Return the [x, y] coordinate for the center point of the cell that contains the specified text.  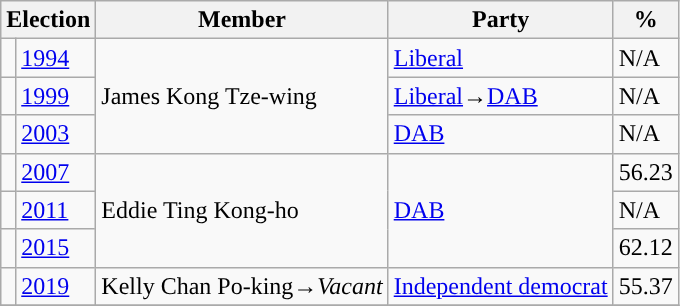
Kelly Chan Po-king→Vacant [242, 286]
Eddie Ting Kong-ho [242, 210]
2015 [56, 248]
1994 [56, 58]
Election [48, 20]
2007 [56, 172]
Independent democrat [500, 286]
2019 [56, 286]
55.37 [646, 286]
James Kong Tze-wing [242, 96]
2003 [56, 134]
62.12 [646, 248]
% [646, 20]
Liberal [500, 58]
Member [242, 20]
2011 [56, 210]
56.23 [646, 172]
1999 [56, 96]
Party [500, 20]
Liberal→DAB [500, 96]
